Return the [X, Y] coordinate for the center point of the cell that contains the specified text.  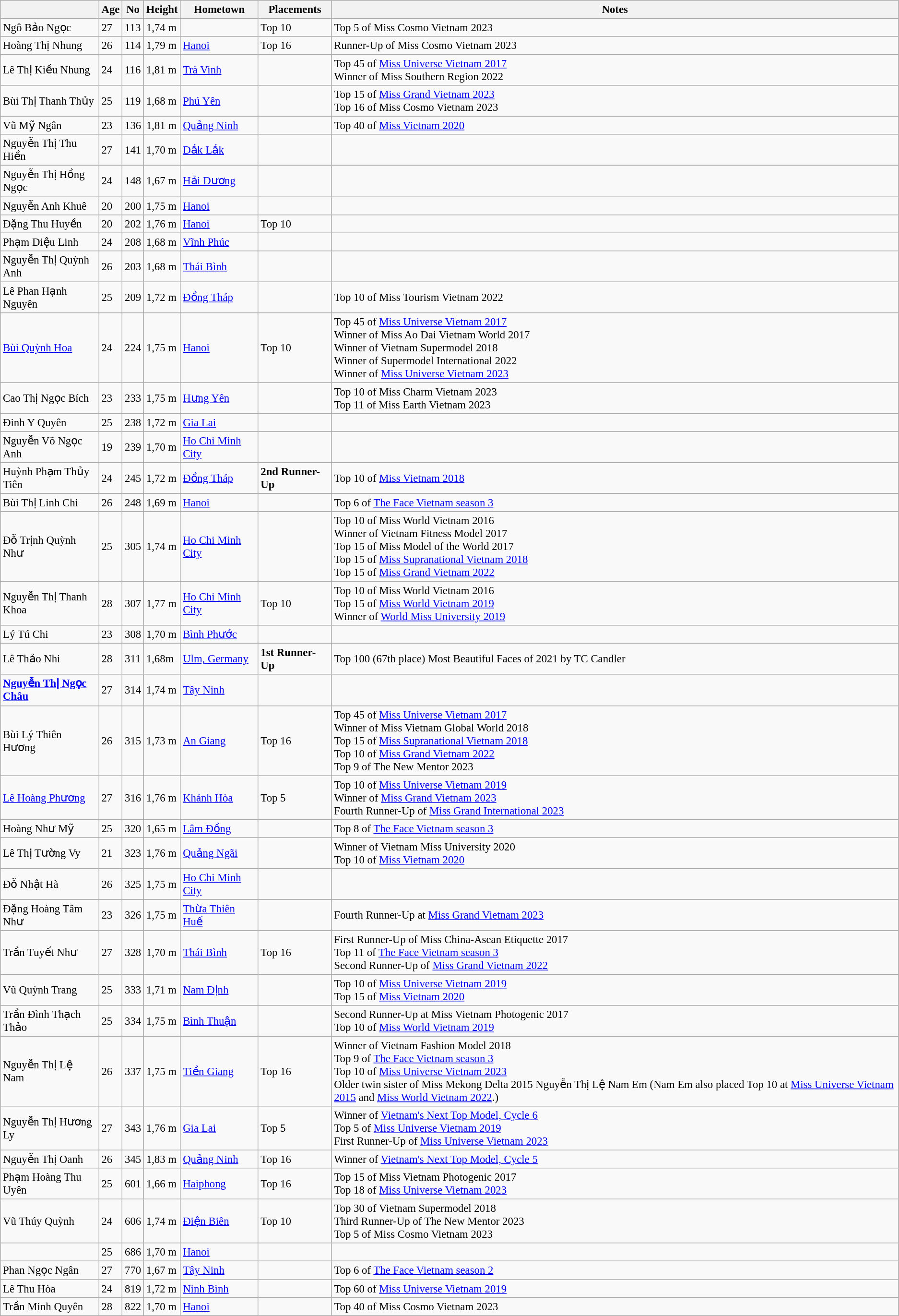
325 [133, 884]
First Runner-Up of Miss China-Asean Etiquette 2017Top 11 of The Face Vietnam season 3Second Runner-Up of Miss Grand Vietnam 2022 [615, 953]
Thừa Thiên Huế [219, 915]
239 [133, 447]
Cao Thị Ngọc Bích [50, 398]
601 [133, 1184]
136 [133, 126]
Top 8 of The Face Vietnam season 3 [615, 828]
323 [133, 853]
Bùi Thị Linh Chi [50, 503]
248 [133, 503]
Phan Ngọc Ngân [50, 1270]
1,71 m [162, 990]
Top 15 of Miss Grand Vietnam 2023Top 16 of Miss Cosmo Vietnam 2023 [615, 101]
Top 10 of Miss Charm Vietnam 2023Top 11 of Miss Earth Vietnam 2023 [615, 398]
Đỗ Nhật Hà [50, 884]
Đặng Hoàng Tâm Như [50, 915]
Top 10 of Miss Universe Vietnam 2019 Top 15 of Miss Vietnam 2020 [615, 990]
Bình Thuận [219, 1021]
Top 15 of Miss Vietnam Photogenic 2017Top 18 of Miss Universe Vietnam 2023 [615, 1184]
209 [133, 298]
114 [133, 46]
Top 10 of Miss Universe Vietnam 2019Winner of Miss Grand Vietnam 2023Fourth Runner-Up of Miss Grand International 2023 [615, 798]
Nam Định [219, 990]
Vũ Quỳnh Trang [50, 990]
Bùi Quỳnh Hoa [50, 348]
Đinh Y Quyên [50, 423]
Notes [615, 10]
Đắk Lắk [219, 150]
Trà Vinh [219, 70]
606 [133, 1221]
Đặng Thu Huyền [50, 224]
Hưng Yên [219, 398]
326 [133, 915]
148 [133, 181]
314 [133, 690]
345 [133, 1160]
Nguyễn Thị Thanh Khoa [50, 604]
Top 10 of Miss Vietnam 2018 [615, 478]
Top 10 of Miss World Vietnam 2016 Top 15 of Miss World Vietnam 2019Winner of World Miss University 2019 [615, 604]
Winner of Vietnam's Next Top Model, Cycle 6Top 5 of Miss Universe Vietnam 2019First Runner-Up of Miss Universe Vietnam 2023 [615, 1128]
315 [133, 741]
686 [133, 1252]
An Giang [219, 741]
Tiền Giang [219, 1072]
Hoàng Như Mỹ [50, 828]
Ulm, Germany [219, 659]
Nguyễn Anh Khuê [50, 206]
Lê Phan Hạnh Nguyên [50, 298]
208 [133, 242]
Lê Thu Hòa [50, 1289]
311 [133, 659]
200 [133, 206]
334 [133, 1021]
Vĩnh Phúc [219, 242]
328 [133, 953]
Trần Tuyết Như [50, 953]
Height [162, 10]
Ninh Bình [219, 1289]
Phạm Diệu Linh [50, 242]
Hải Dương [219, 181]
Top 40 of Miss Cosmo Vietnam 2023 [615, 1306]
1,68m [162, 659]
245 [133, 478]
Lý Tú Chi [50, 634]
Top 100 (67th place) Most Beautiful Faces of 2021 by TC Candler [615, 659]
Bùi Thị Thanh Thủy [50, 101]
21 [110, 853]
Winner of Vietnam Miss University 2020 Top 10 of Miss Vietnam 2020 [615, 853]
308 [133, 634]
770 [133, 1270]
Vũ Mỹ Ngân [50, 126]
Fourth Runner-Up at Miss Grand Vietnam 2023 [615, 915]
307 [133, 604]
Top 45 of Miss Universe Vietnam 2017Winner of Miss Southern Region 2022 [615, 70]
Top 5 of Miss Cosmo Vietnam 2023 [615, 28]
Second Runner-Up at Miss Vietnam Photogenic 2017 Top 10 of Miss World Vietnam 2019 [615, 1021]
1,73 m [162, 741]
Runner-Up of Miss Cosmo Vietnam 2023 [615, 46]
Nguyễn Thị Ngọc Châu [50, 690]
224 [133, 348]
Top 30 of Vietnam Supermodel 2018Third Runner-Up of The New Mentor 2023Top 5 of Miss Cosmo Vietnam 2023 [615, 1221]
203 [133, 266]
Đỗ Trịnh Quỳnh Như [50, 547]
333 [133, 990]
Lê Thị Tường Vy [50, 853]
Phú Yên [219, 101]
233 [133, 398]
Hometown [219, 10]
Bùi Lý Thiên Hương [50, 741]
Phạm Hoàng Thu Uyên [50, 1184]
316 [133, 798]
Lâm Đồng [219, 828]
320 [133, 828]
119 [133, 101]
Top 60 of Miss Universe Vietnam 2019 [615, 1289]
113 [133, 28]
Nguyễn Thị Lệ Nam [50, 1072]
1,83 m [162, 1160]
Haiphong [219, 1184]
Nguyễn Thị Quỳnh Anh [50, 266]
Nguyễn Thị Hồng Ngọc [50, 181]
Lê Thảo Nhi [50, 659]
1,69 m [162, 503]
343 [133, 1128]
Age [110, 10]
238 [133, 423]
Top 6 of The Face Vietnam season 2 [615, 1270]
822 [133, 1306]
Huỳnh Phạm Thủy Tiên [50, 478]
Điện Biên [219, 1221]
Lê Hoàng Phương [50, 798]
Vũ Thúy Quỳnh [50, 1221]
141 [133, 150]
1,66 m [162, 1184]
819 [133, 1289]
2nd Runner-Up [295, 478]
Lê Thị Kiều Nhung [50, 70]
No [133, 10]
Khánh Hòa [219, 798]
Ngô Bảo Ngọc [50, 28]
Bình Phước [219, 634]
Nguyễn Thị Thu Hiền [50, 150]
1st Runner-Up [295, 659]
Hoàng Thị Nhung [50, 46]
Winner of Vietnam's Next Top Model, Cycle 5 [615, 1160]
19 [110, 447]
Top 10 of Miss Tourism Vietnam 2022 [615, 298]
202 [133, 224]
305 [133, 547]
Nguyễn Thị Oanh [50, 1160]
Placements [295, 10]
1,65 m [162, 828]
116 [133, 70]
Nguyễn Thị Hương Ly [50, 1128]
Trần Minh Quyên [50, 1306]
Top 6 of The Face Vietnam season 3 [615, 503]
Trần Đình Thạch Thảo [50, 1021]
Nguyễn Võ Ngọc Anh [50, 447]
1,79 m [162, 46]
1,77 m [162, 604]
Quảng Ngãi [219, 853]
337 [133, 1072]
Top 40 of Miss Vietnam 2020 [615, 126]
